Locate the cell with the specified text and output its [X, Y] center coordinate. 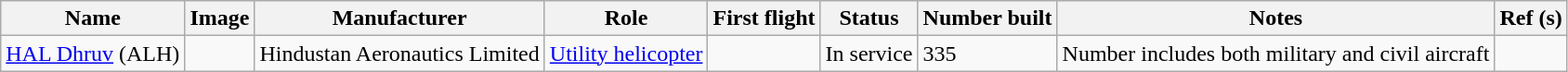
First flight [764, 18]
Number built [987, 18]
Image [219, 18]
Manufacturer [399, 18]
335 [987, 54]
Role [626, 18]
In service [869, 54]
Name [93, 18]
Status [869, 18]
HAL Dhruv (ALH) [93, 54]
Utility helicopter [626, 54]
Number includes both military and civil aircraft [1276, 54]
Hindustan Aeronautics Limited [399, 54]
Notes [1276, 18]
Ref (s) [1531, 18]
